Capture the cell that displays the provided text and extract its (X, Y) central coordinate. 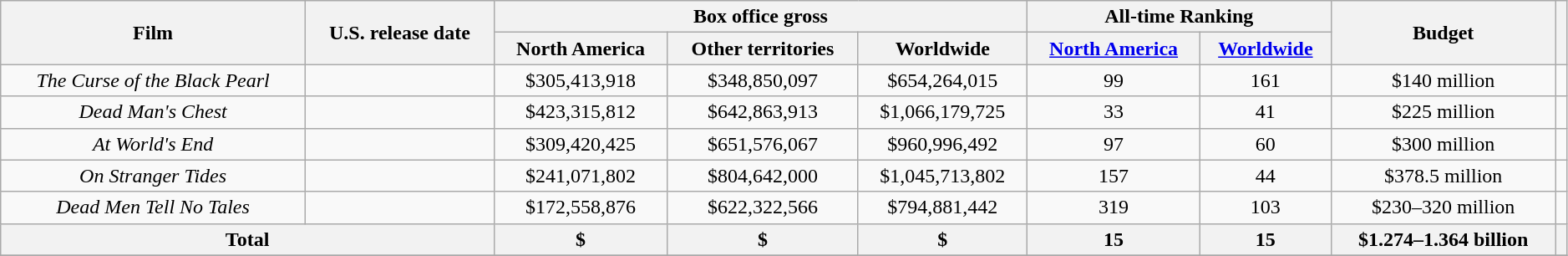
$1.274–1.364 billion (1444, 239)
Budget (1444, 33)
44 (1266, 176)
$225 million (1444, 112)
319 (1113, 207)
$300 million (1444, 144)
On Stranger Tides (154, 176)
Dead Men Tell No Tales (154, 207)
$348,850,097 (763, 80)
$654,264,015 (942, 80)
161 (1266, 80)
$140 million (1444, 80)
U.S. release date (399, 33)
33 (1113, 112)
157 (1113, 176)
97 (1113, 144)
103 (1266, 207)
Other territories (763, 49)
Film (154, 33)
$241,071,802 (580, 176)
$960,996,492 (942, 144)
$794,881,442 (942, 207)
Box office gross (760, 17)
$378.5 million (1444, 176)
$651,576,067 (763, 144)
$1,066,179,725 (942, 112)
99 (1113, 80)
All-time Ranking (1179, 17)
At World's End (154, 144)
$642,863,913 (763, 112)
$622,322,566 (763, 207)
$305,413,918 (580, 80)
$804,642,000 (763, 176)
$1,045,713,802 (942, 176)
$423,315,812 (580, 112)
$230–320 million (1444, 207)
Dead Man's Chest (154, 112)
Total (247, 239)
$172,558,876 (580, 207)
The Curse of the Black Pearl (154, 80)
60 (1266, 144)
$309,420,425 (580, 144)
41 (1266, 112)
